Find where the given text appears and provide that cell's center as [x, y] coordinate. 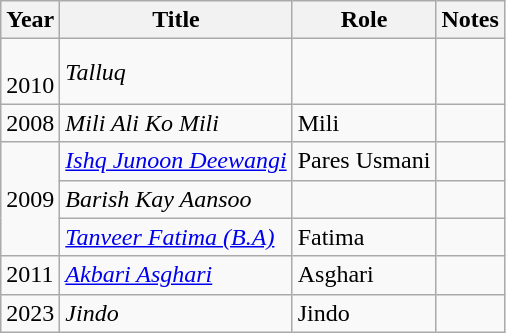
Tanveer Fatima (B.A) [176, 237]
Fatima [364, 237]
2008 [30, 123]
2011 [30, 275]
Ishq Junoon Deewangi [176, 161]
Pares Usmani [364, 161]
Asghari [364, 275]
Barish Kay Aansoo [176, 199]
Role [364, 20]
Talluq [176, 72]
2009 [30, 199]
Title [176, 20]
Year [30, 20]
2023 [30, 313]
Notes [470, 20]
Mili Ali Ko Mili [176, 123]
Akbari Asghari [176, 275]
2010 [30, 72]
Mili [364, 123]
